Extract the (x, y) coordinate from the center of the cell holding the provided text.  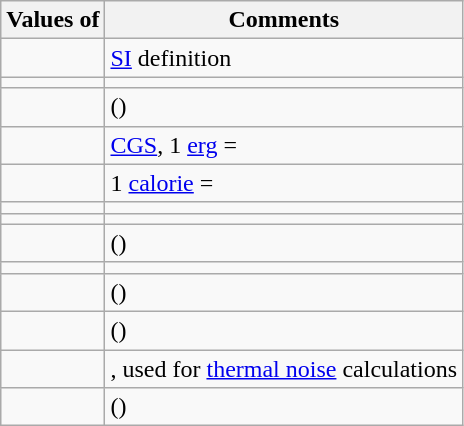
, used for thermal noise calculations (284, 369)
Values of (53, 20)
Comments (284, 20)
CGS, 1 erg = (284, 145)
1 calorie = (284, 183)
SI definition (284, 58)
